Return the [x, y] coordinate for the center point of the cell that contains the specified text.  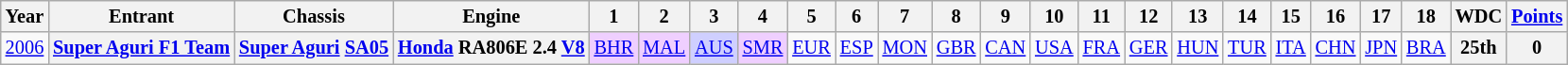
HUN [1198, 48]
JPN [1381, 48]
7 [905, 16]
4 [764, 16]
WDC [1479, 16]
CHN [1336, 48]
16 [1336, 16]
1 [614, 16]
25th [1479, 48]
EUR [811, 48]
2006 [25, 48]
9 [1006, 16]
TUR [1247, 48]
14 [1247, 16]
GER [1148, 48]
CAN [1006, 48]
11 [1102, 16]
15 [1291, 16]
17 [1381, 16]
MAL [663, 48]
BRA [1426, 48]
FRA [1102, 48]
Entrant [142, 16]
GBR [956, 48]
10 [1054, 16]
0 [1537, 48]
Honda RA806E 2.4 V8 [491, 48]
Points [1537, 16]
6 [856, 16]
AUS [714, 48]
Super Aguri SA05 [314, 48]
ITA [1291, 48]
13 [1198, 16]
BHR [614, 48]
8 [956, 16]
12 [1148, 16]
SMR [764, 48]
ESP [856, 48]
Super Aguri F1 Team [142, 48]
MON [905, 48]
18 [1426, 16]
3 [714, 16]
Year [25, 16]
Chassis [314, 16]
5 [811, 16]
2 [663, 16]
Engine [491, 16]
USA [1054, 48]
